From the cell containing the given text, extract its center point as [x, y] coordinate. 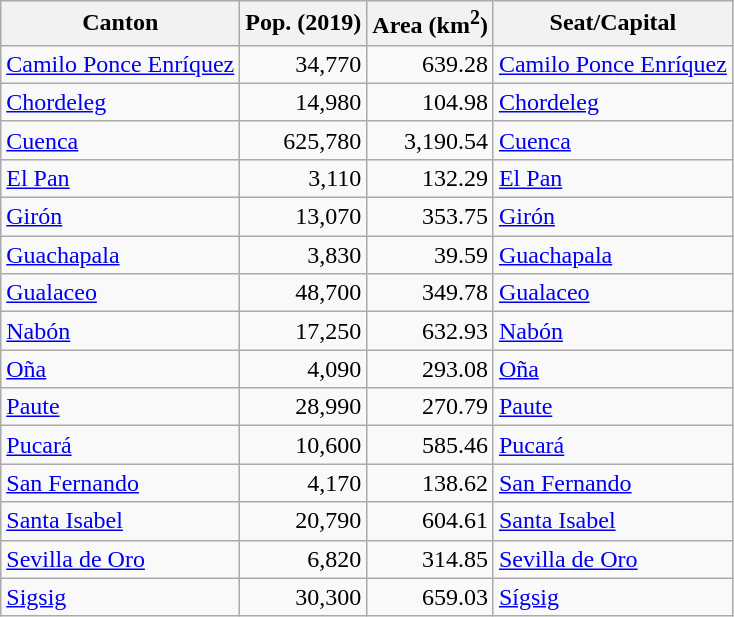
270.79 [430, 407]
30,300 [304, 597]
48,700 [304, 293]
3,190.54 [430, 140]
Canton [120, 24]
39.59 [430, 255]
3,830 [304, 255]
604.61 [430, 521]
4,170 [304, 483]
Seat/Capital [612, 24]
Sigsig [120, 597]
138.62 [430, 483]
Sígsig [612, 597]
659.03 [430, 597]
10,600 [304, 445]
13,070 [304, 217]
20,790 [304, 521]
314.85 [430, 559]
17,250 [304, 331]
349.78 [430, 293]
Pop. (2019) [304, 24]
Area (km2) [430, 24]
585.46 [430, 445]
6,820 [304, 559]
132.29 [430, 178]
625,780 [304, 140]
293.08 [430, 369]
639.28 [430, 64]
4,090 [304, 369]
3,110 [304, 178]
353.75 [430, 217]
14,980 [304, 102]
104.98 [430, 102]
34,770 [304, 64]
28,990 [304, 407]
632.93 [430, 331]
